Extract the (x, y) coordinate from the center of the cell holding the provided text.  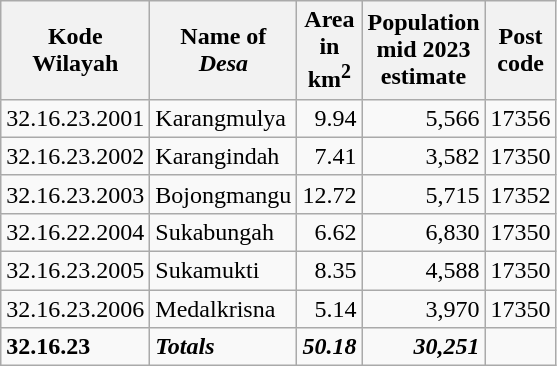
5.14 (330, 309)
8.35 (330, 271)
32.16.23.2002 (76, 156)
5,566 (424, 118)
17352 (520, 194)
17356 (520, 118)
32.16.23.2006 (76, 309)
3,582 (424, 156)
Postcode (520, 50)
6,830 (424, 232)
32.16.23 (76, 347)
32.16.22.2004 (76, 232)
Totals (224, 347)
5,715 (424, 194)
4,588 (424, 271)
9.94 (330, 118)
Karangindah (224, 156)
12.72 (330, 194)
32.16.23.2005 (76, 271)
6.62 (330, 232)
Populationmid 2023estimate (424, 50)
30,251 (424, 347)
32.16.23.2001 (76, 118)
Medalkrisna (224, 309)
Sukabungah (224, 232)
Area in km2 (330, 50)
Kode Wilayah (76, 50)
50.18 (330, 347)
Sukamukti (224, 271)
7.41 (330, 156)
Karangmulya (224, 118)
Name of Desa (224, 50)
Bojongmangu (224, 194)
3,970 (424, 309)
32.16.23.2003 (76, 194)
